Return (X, Y) of the center of cell containing provided text 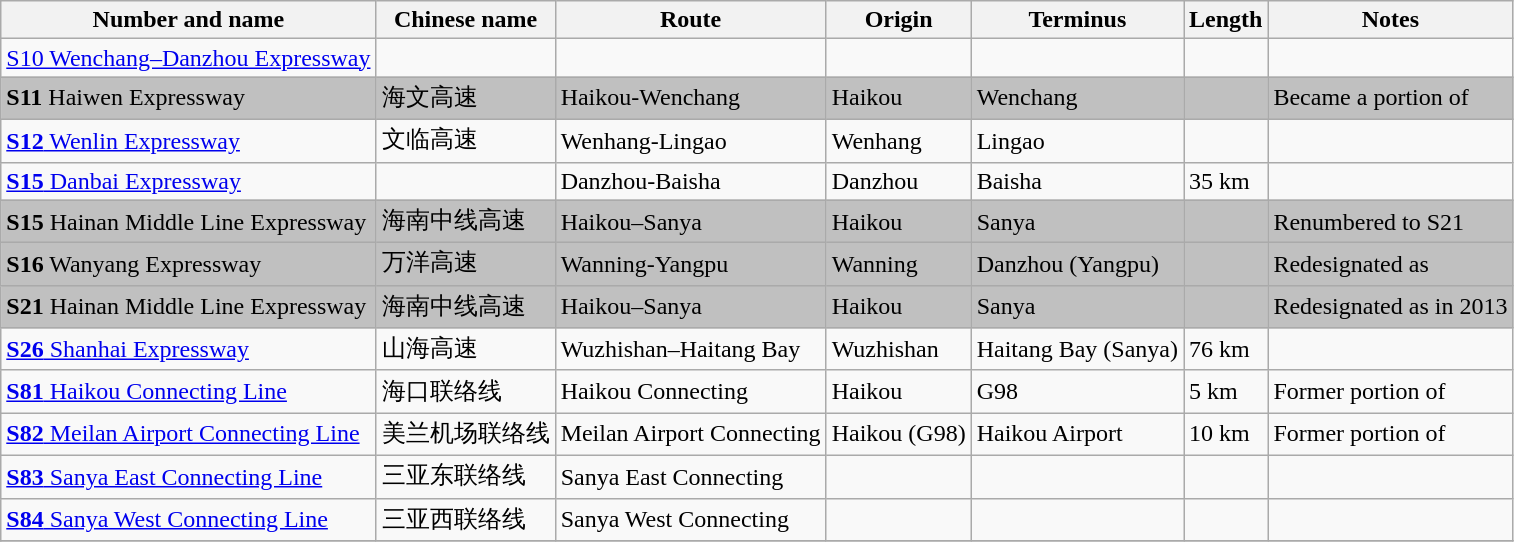
Sanya East Connecting (690, 476)
S26 Shanhai Expressway (188, 350)
Danzhou (Yangpu) (1077, 264)
Sanya West Connecting (690, 520)
S16 Wanyang Expressway (188, 264)
Danzhou-Baisha (690, 181)
Wenhang (898, 140)
S15 Danbai Expressway (188, 181)
Wuzhishan–Haitang Bay (690, 350)
Redesignated as (1390, 264)
S83 Sanya East Connecting Line (188, 476)
Origin (898, 20)
S12 Wenlin Expressway (188, 140)
Wuzhishan (898, 350)
Danzhou (898, 181)
山海高速 (466, 350)
Wanning-Yangpu (690, 264)
Chinese name (466, 20)
S10 Wenchang–Danzhou Expressway (188, 58)
Haikou-Wenchang (690, 98)
Haikou Airport (1077, 434)
Lingao (1077, 140)
Terminus (1077, 20)
三亚东联络线 (466, 476)
S21 Hainan Middle Line Expressway (188, 306)
万洋高速 (466, 264)
5 km (1226, 392)
S15 Hainan Middle Line Expressway (188, 222)
10 km (1226, 434)
Meilan Airport Connecting (690, 434)
Renumbered to S21 (1390, 222)
Redesignated as in 2013 (1390, 306)
S82 Meilan Airport Connecting Line (188, 434)
Notes (1390, 20)
Became a portion of (1390, 98)
G98 (1077, 392)
海文高速 (466, 98)
Length (1226, 20)
Route (690, 20)
35 km (1226, 181)
76 km (1226, 350)
海口联络线 (466, 392)
三亚西联络线 (466, 520)
Wenchang (1077, 98)
Haitang Bay (Sanya) (1077, 350)
美兰机场联络线 (466, 434)
文临高速 (466, 140)
Haikou Connecting (690, 392)
Baisha (1077, 181)
S11 Haiwen Expressway (188, 98)
Number and name (188, 20)
S81 Haikou Connecting Line (188, 392)
S84 Sanya West Connecting Line (188, 520)
Wanning (898, 264)
Haikou (G98) (898, 434)
Wenhang-Lingao (690, 140)
